Return (X, Y) of the center of cell containing provided text 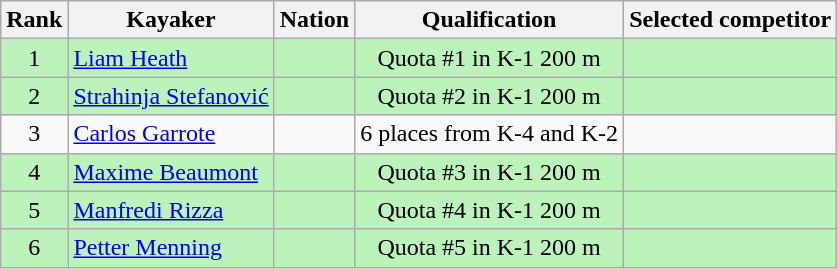
Petter Menning (171, 248)
6 places from K-4 and K-2 (490, 134)
Manfredi Rizza (171, 210)
Qualification (490, 20)
Quota #1 in K-1 200 m (490, 58)
Kayaker (171, 20)
Carlos Garrote (171, 134)
Liam Heath (171, 58)
4 (34, 172)
5 (34, 210)
Quota #2 in K-1 200 m (490, 96)
6 (34, 248)
Nation (314, 20)
2 (34, 96)
Quota #4 in K-1 200 m (490, 210)
Strahinja Stefanović (171, 96)
Quota #3 in K-1 200 m (490, 172)
Selected competitor (730, 20)
1 (34, 58)
Maxime Beaumont (171, 172)
Quota #5 in K-1 200 m (490, 248)
Rank (34, 20)
3 (34, 134)
